Return the (X, Y) coordinate for the center point of the cell that contains the specified text.  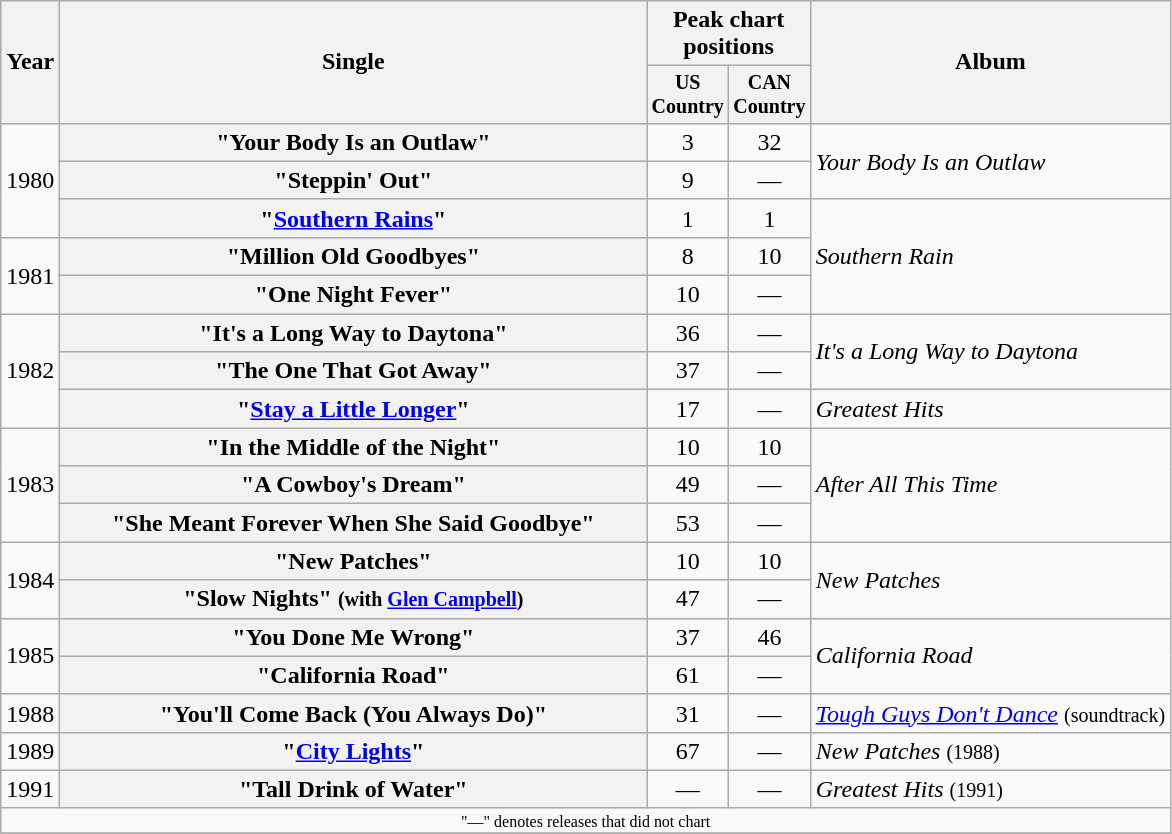
"She Meant Forever When She Said Goodbye" (354, 523)
Year (30, 62)
Single (354, 62)
Southern Rain (990, 256)
1984 (30, 580)
It's a Long Way to Daytona (990, 352)
"New Patches" (354, 561)
"You'll Come Back (You Always Do)" (354, 713)
"Tall Drink of Water" (354, 789)
"A Cowboy's Dream" (354, 485)
"One Night Fever" (354, 295)
New Patches (990, 580)
3 (688, 142)
"City Lights" (354, 751)
"California Road" (354, 675)
36 (688, 333)
1980 (30, 180)
US Country (688, 94)
California Road (990, 656)
Peak chartpositions (728, 34)
1981 (30, 275)
"Stay a Little Longer" (354, 409)
"The One That Got Away" (354, 371)
31 (688, 713)
67 (688, 751)
CAN Country (770, 94)
Your Body Is an Outlaw (990, 161)
53 (688, 523)
1983 (30, 485)
"Southern Rains" (354, 218)
"You Done Me Wrong" (354, 637)
49 (688, 485)
Greatest Hits (990, 409)
1988 (30, 713)
1982 (30, 371)
8 (688, 256)
32 (770, 142)
1989 (30, 751)
"Million Old Goodbyes" (354, 256)
"Slow Nights" (with Glen Campbell) (354, 599)
"It's a Long Way to Daytona" (354, 333)
Greatest Hits (1991) (990, 789)
"Steppin' Out" (354, 180)
New Patches (1988) (990, 751)
17 (688, 409)
46 (770, 637)
1991 (30, 789)
"In the Middle of the Night" (354, 447)
1985 (30, 656)
"Your Body Is an Outlaw" (354, 142)
"—" denotes releases that did not chart (586, 820)
After All This Time (990, 485)
9 (688, 180)
Album (990, 62)
Tough Guys Don't Dance (soundtrack) (990, 713)
61 (688, 675)
47 (688, 599)
